Return [X, Y] of the center of cell containing provided text 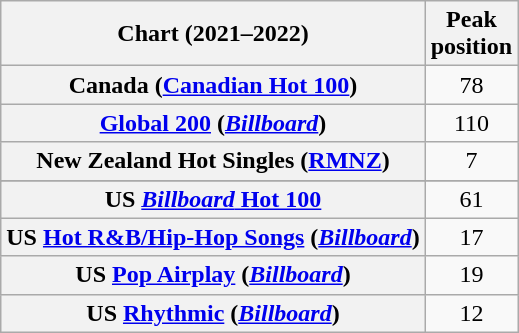
19 [471, 275]
US Billboard Hot 100 [213, 199]
7 [471, 161]
12 [471, 313]
Global 200 (Billboard) [213, 123]
Peakposition [471, 34]
New Zealand Hot Singles (RMNZ) [213, 161]
US Hot R&B/Hip-Hop Songs (Billboard) [213, 237]
17 [471, 237]
Chart (2021–2022) [213, 34]
61 [471, 199]
Canada (Canadian Hot 100) [213, 85]
110 [471, 123]
US Rhythmic (Billboard) [213, 313]
US Pop Airplay (Billboard) [213, 275]
78 [471, 85]
